Determine the [x, y] coordinate at the center of the cell enclosing the given text.  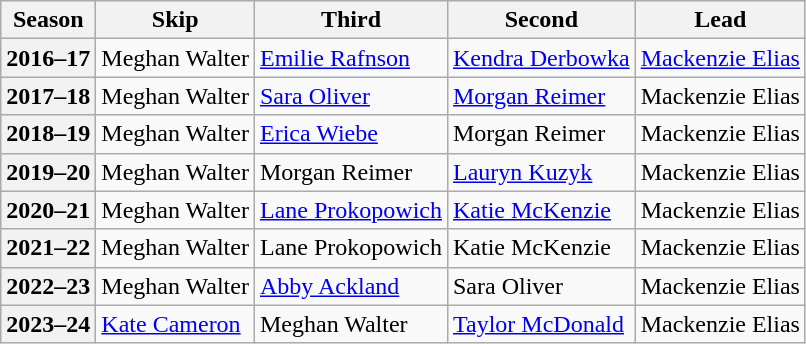
Second [541, 20]
2018–19 [48, 134]
2017–18 [48, 96]
2020–21 [48, 210]
Abby Ackland [350, 286]
Lead [720, 20]
Third [350, 20]
Emilie Rafnson [350, 58]
Skip [176, 20]
Kendra Derbowka [541, 58]
Taylor McDonald [541, 324]
Kate Cameron [176, 324]
2019–20 [48, 172]
Erica Wiebe [350, 134]
Season [48, 20]
2022–23 [48, 286]
2021–22 [48, 248]
Lauryn Kuzyk [541, 172]
2023–24 [48, 324]
2016–17 [48, 58]
